Scan for the cell matching the given text and deliver its (x, y) coordinate at center. 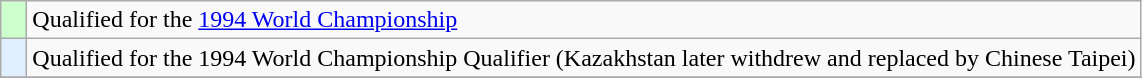
Qualified for the 1994 World Championship (584, 20)
Qualified for the 1994 World Championship Qualifier (Kazakhstan later withdrew and replaced by Chinese Taipei) (584, 58)
